Identify which cell holds the provided text, then report its [x, y] central coordinate. 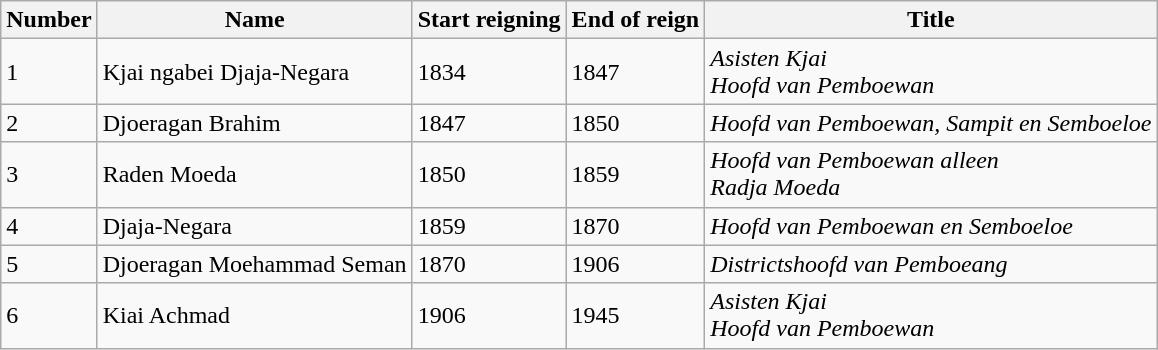
Name [254, 20]
4 [49, 226]
5 [49, 264]
Hoofd van Pemboewan alleenRadja Moeda [931, 174]
3 [49, 174]
Start reigning [489, 20]
2 [49, 123]
Djaja-Negara [254, 226]
1834 [489, 72]
6 [49, 316]
1 [49, 72]
Kjai ngabei Djaja-Negara [254, 72]
Kiai Achmad [254, 316]
Djoeragan Brahim [254, 123]
End of reign [636, 20]
Districtshoofd van Pemboeang [931, 264]
Hoofd van Pemboewan, Sampit en Semboeloe [931, 123]
Hoofd van Pemboewan en Semboeloe [931, 226]
Title [931, 20]
Raden Moeda [254, 174]
Djoeragan Moehammad Seman [254, 264]
1945 [636, 316]
Number [49, 20]
